Provide the [x, y] coordinate of the cell's center where the given text is located.  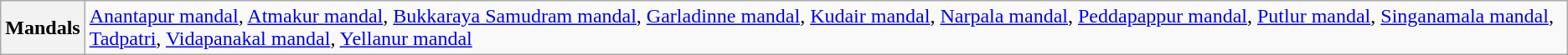
Mandals [43, 28]
